Return [X, Y] of the center of cell containing provided text 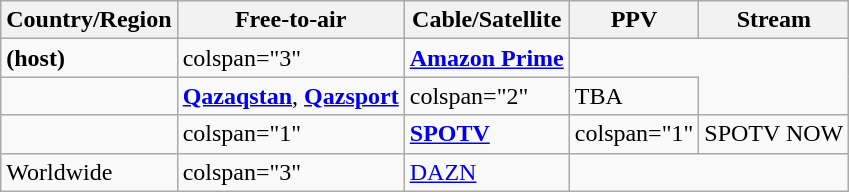
TBA [634, 96]
Stream [774, 20]
Free-to-air [290, 20]
Cable/Satellite [486, 20]
Country/Region [89, 20]
Worldwide [89, 172]
(host) [89, 58]
PPV [634, 20]
SPOTV NOW [774, 134]
Qazaqstan, Qazsport [290, 96]
DAZN [486, 172]
SPOTV [486, 134]
colspan="2" [486, 96]
Amazon Prime [486, 58]
